Detect which cell encompasses the target text, then output its (X, Y) center coordinate. 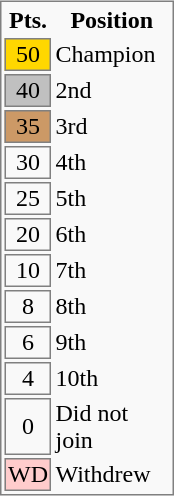
4 (28, 380)
0 (28, 428)
Pts. (28, 21)
5th (112, 200)
9th (112, 344)
8th (112, 308)
10th (112, 380)
40 (28, 92)
8 (28, 308)
3rd (112, 128)
6th (112, 236)
Did not join (112, 428)
4th (112, 164)
35 (28, 128)
25 (28, 200)
20 (28, 236)
50 (28, 56)
WD (28, 476)
6 (28, 344)
Position (112, 21)
Champion (112, 56)
7th (112, 272)
10 (28, 272)
30 (28, 164)
2nd (112, 92)
Withdrew (112, 476)
